Return [x, y] of the center of cell containing provided text 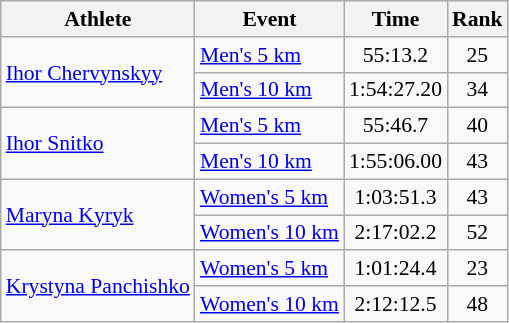
2:12:12.5 [396, 304]
1:03:51.3 [396, 197]
Rank [478, 19]
Krystyna Panchishko [98, 286]
1:55:06.00 [396, 162]
23 [478, 269]
25 [478, 55]
2:17:02.2 [396, 233]
Maryna Kyryk [98, 214]
Athlete [98, 19]
55:46.7 [396, 126]
48 [478, 304]
34 [478, 90]
1:01:24.4 [396, 269]
Event [270, 19]
Ihor Chervynskyy [98, 72]
40 [478, 126]
55:13.2 [396, 55]
Ihor Snitko [98, 144]
52 [478, 233]
1:54:27.20 [396, 90]
Time [396, 19]
